Return the [X, Y] coordinate for the center point of the cell that contains the specified text.  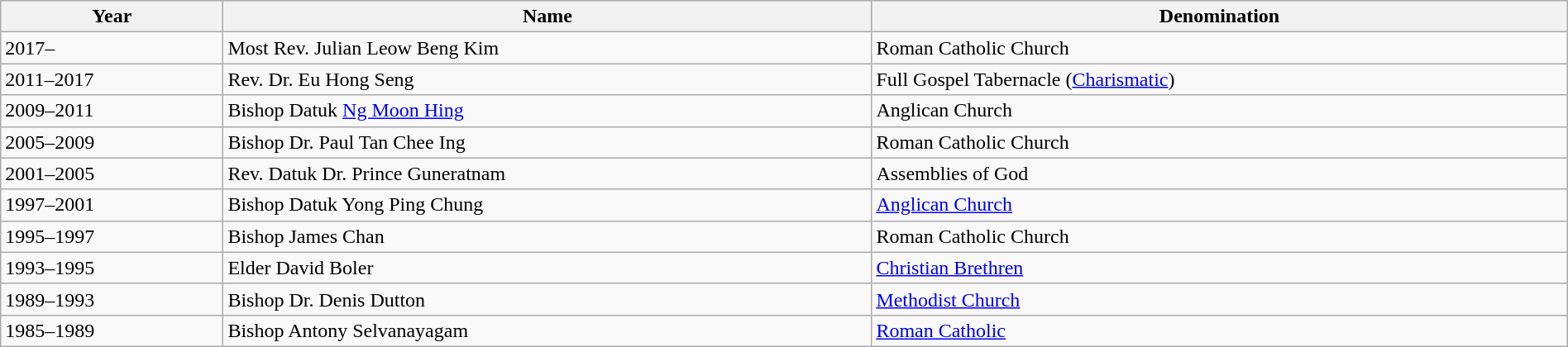
Bishop James Chan [547, 236]
Bishop Antony Selvanayagam [547, 330]
2017– [112, 48]
2001–2005 [112, 173]
Methodist Church [1219, 299]
Bishop Datuk Yong Ping Chung [547, 205]
1993–1995 [112, 268]
Elder David Boler [547, 268]
Bishop Dr. Paul Tan Chee Ing [547, 142]
2011–2017 [112, 79]
Year [112, 17]
Bishop Datuk Ng Moon Hing [547, 111]
Denomination [1219, 17]
Rev. Dr. Eu Hong Seng [547, 79]
Rev. Datuk Dr. Prince Guneratnam [547, 173]
2005–2009 [112, 142]
2009–2011 [112, 111]
1997–2001 [112, 205]
Full Gospel Tabernacle (Charismatic) [1219, 79]
Bishop Dr. Denis Dutton [547, 299]
Roman Catholic [1219, 330]
1989–1993 [112, 299]
1995–1997 [112, 236]
Assemblies of God [1219, 173]
1985–1989 [112, 330]
Christian Brethren [1219, 268]
Most Rev. Julian Leow Beng Kim [547, 48]
Name [547, 17]
